Output the [x, y] coordinate of the center of the cell containing the given text.  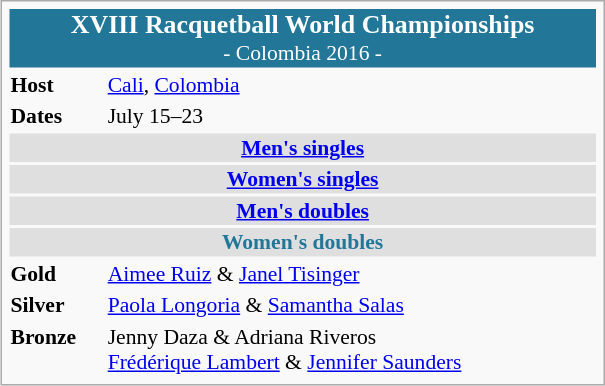
Cali, Colombia [351, 84]
Host [56, 84]
XVIII Racquetball World Championships- Colombia 2016 - [302, 38]
Women's singles [302, 179]
Gold [56, 273]
July 15–23 [351, 116]
Men's singles [302, 147]
Aimee Ruiz & Janel Tisinger [351, 273]
Men's doubles [302, 210]
Jenny Daza & Adriana Riveros Frédérique Lambert & Jennifer Saunders [351, 349]
Paola Longoria & Samantha Salas [351, 305]
Bronze [56, 349]
Dates [56, 116]
Silver [56, 305]
Women's doubles [302, 242]
